Provide the [X, Y] coordinate of the cell's center where the given text is located.  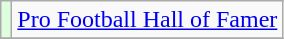
Pro Football Hall of Famer [148, 20]
